Return [x, y] of the center of cell containing provided text 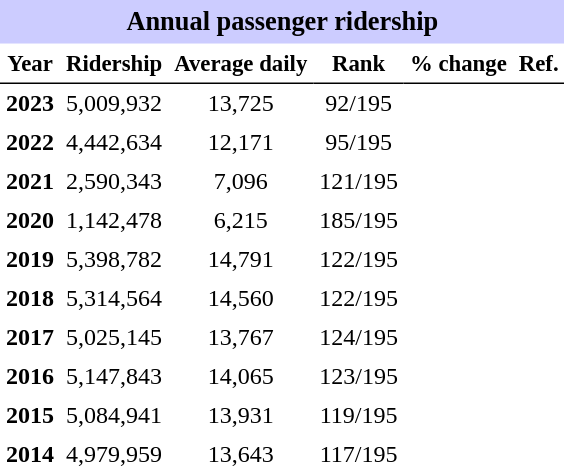
5,147,843 [114, 376]
5,025,145 [114, 338]
2022 [30, 142]
Year [30, 64]
7,096 [240, 182]
14,791 [240, 260]
2017 [30, 338]
119/195 [358, 416]
2,590,343 [114, 182]
13,767 [240, 338]
13,931 [240, 416]
5,398,782 [114, 260]
Average daily [240, 64]
13,725 [240, 104]
Rank [358, 64]
2023 [30, 104]
2021 [30, 182]
2018 [30, 298]
95/195 [358, 142]
5,009,932 [114, 104]
12,171 [240, 142]
124/195 [358, 338]
2016 [30, 376]
14,560 [240, 298]
5,314,564 [114, 298]
121/195 [358, 182]
4,442,634 [114, 142]
6,215 [240, 220]
123/195 [358, 376]
5,084,941 [114, 416]
14,065 [240, 376]
2015 [30, 416]
2020 [30, 220]
1,142,478 [114, 220]
2019 [30, 260]
Ridership [114, 64]
185/195 [358, 220]
% change [458, 64]
92/195 [358, 104]
